Determine the [X, Y] coordinate at the center of the cell enclosing the given text.  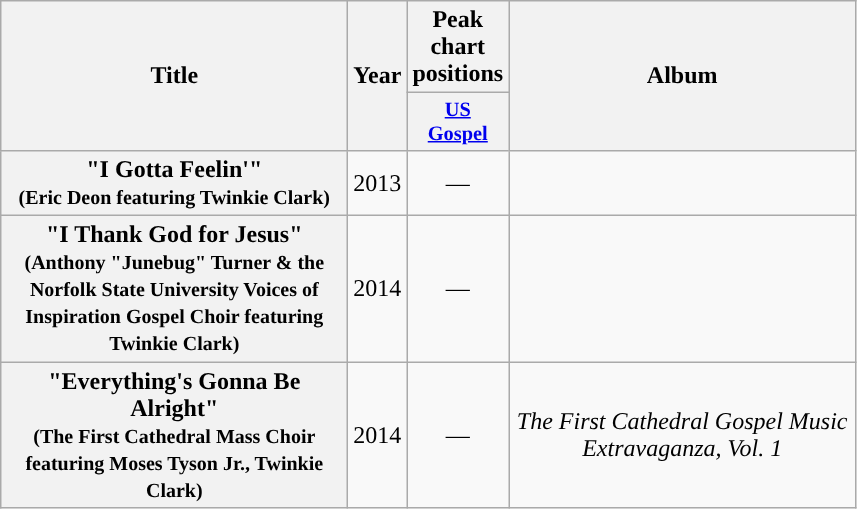
"I Thank God for Jesus"(Anthony "Junebug" Turner & the Norfolk State University Voices of Inspiration Gospel Choir featuring Twinkie Clark) [174, 289]
Peakchartpositions [458, 47]
2013 [378, 182]
USGospel [458, 122]
The First Cathedral Gospel Music Extravaganza, Vol. 1 [682, 435]
Title [174, 76]
"I Gotta Feelin'"(Eric Deon featuring Twinkie Clark) [174, 182]
Year [378, 76]
"Everything's Gonna Be Alright"(The First Cathedral Mass Choir featuring Moses Tyson Jr., Twinkie Clark) [174, 435]
Album [682, 76]
